From the cell containing the given text, extract its center point as (X, Y) coordinate. 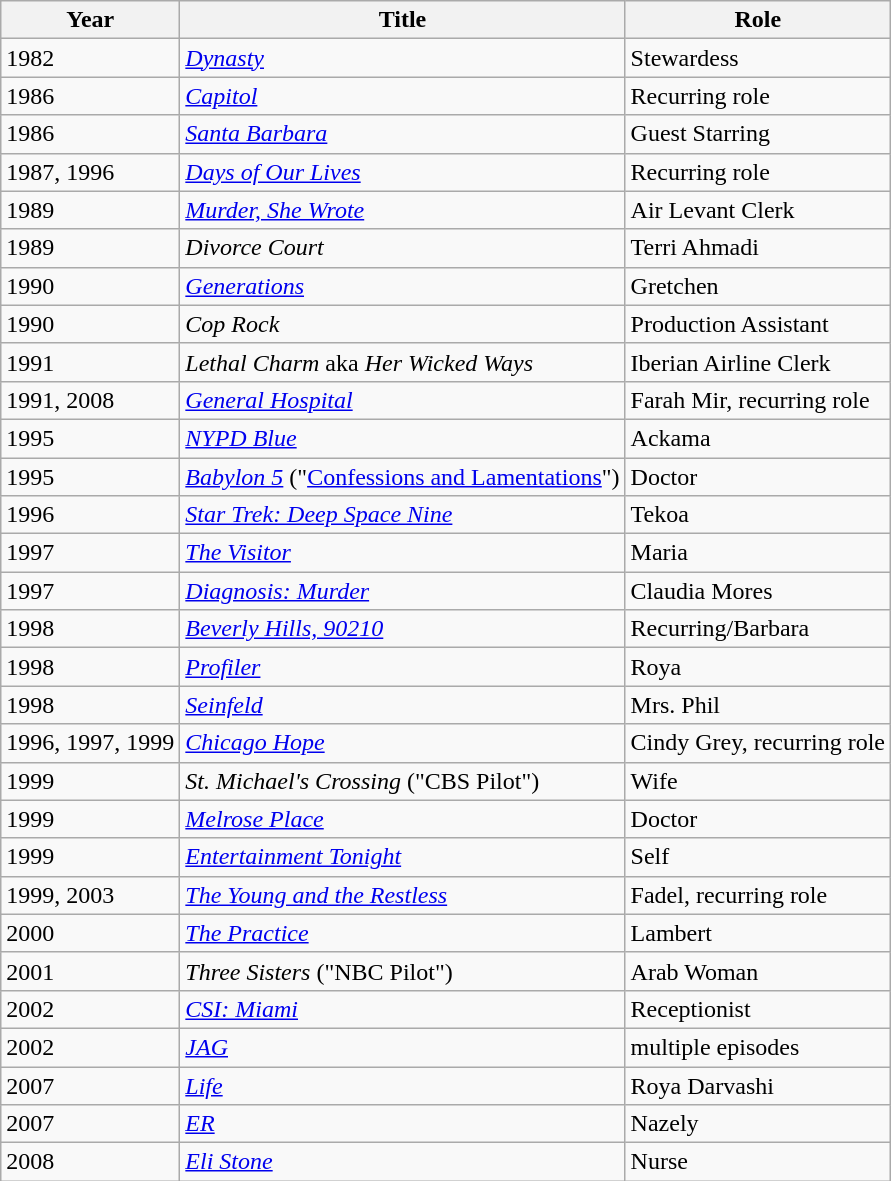
Terri Ahmadi (758, 248)
Self (758, 857)
Days of Our Lives (402, 172)
Tekoa (758, 515)
1991 (90, 362)
multiple episodes (758, 1047)
Mrs. Phil (758, 705)
Role (758, 20)
St. Michael's Crossing ("CBS Pilot") (402, 781)
ER (402, 1124)
2001 (90, 971)
The Visitor (402, 553)
Guest Starring (758, 134)
Seinfeld (402, 705)
Generations (402, 286)
The Young and the Restless (402, 895)
1991, 2008 (90, 400)
Babylon 5 ("Confessions and Lamentations") (402, 477)
Cindy Grey, recurring role (758, 743)
Chicago Hope (402, 743)
Capitol (402, 96)
CSI: Miami (402, 1009)
Eli Stone (402, 1162)
1999, 2003 (90, 895)
2008 (90, 1162)
1982 (90, 58)
Dynasty (402, 58)
Profiler (402, 667)
Gretchen (758, 286)
Lambert (758, 933)
Recurring/Barbara (758, 629)
Three Sisters ("NBC Pilot") (402, 971)
1996, 1997, 1999 (90, 743)
Santa Barbara (402, 134)
The Practice (402, 933)
JAG (402, 1047)
NYPD Blue (402, 438)
1996 (90, 515)
Divorce Court (402, 248)
2000 (90, 933)
Roya (758, 667)
Nazely (758, 1124)
General Hospital (402, 400)
Iberian Airline Clerk (758, 362)
Title (402, 20)
Life (402, 1085)
Melrose Place (402, 819)
Farah Mir, recurring role (758, 400)
Star Trek: Deep Space Nine (402, 515)
Fadel, recurring role (758, 895)
Wife (758, 781)
Air Levant Clerk (758, 210)
Lethal Charm aka Her Wicked Ways (402, 362)
Maria (758, 553)
Roya Darvashi (758, 1085)
1987, 1996 (90, 172)
Nurse (758, 1162)
Cop Rock (402, 324)
Beverly Hills, 90210 (402, 629)
Year (90, 20)
Ackama (758, 438)
Stewardess (758, 58)
Claudia Mores (758, 591)
Entertainment Tonight (402, 857)
Arab Woman (758, 971)
Production Assistant (758, 324)
Diagnosis: Murder (402, 591)
Murder, She Wrote (402, 210)
Receptionist (758, 1009)
